Output the (x, y) coordinate of the center of the cell containing the given text.  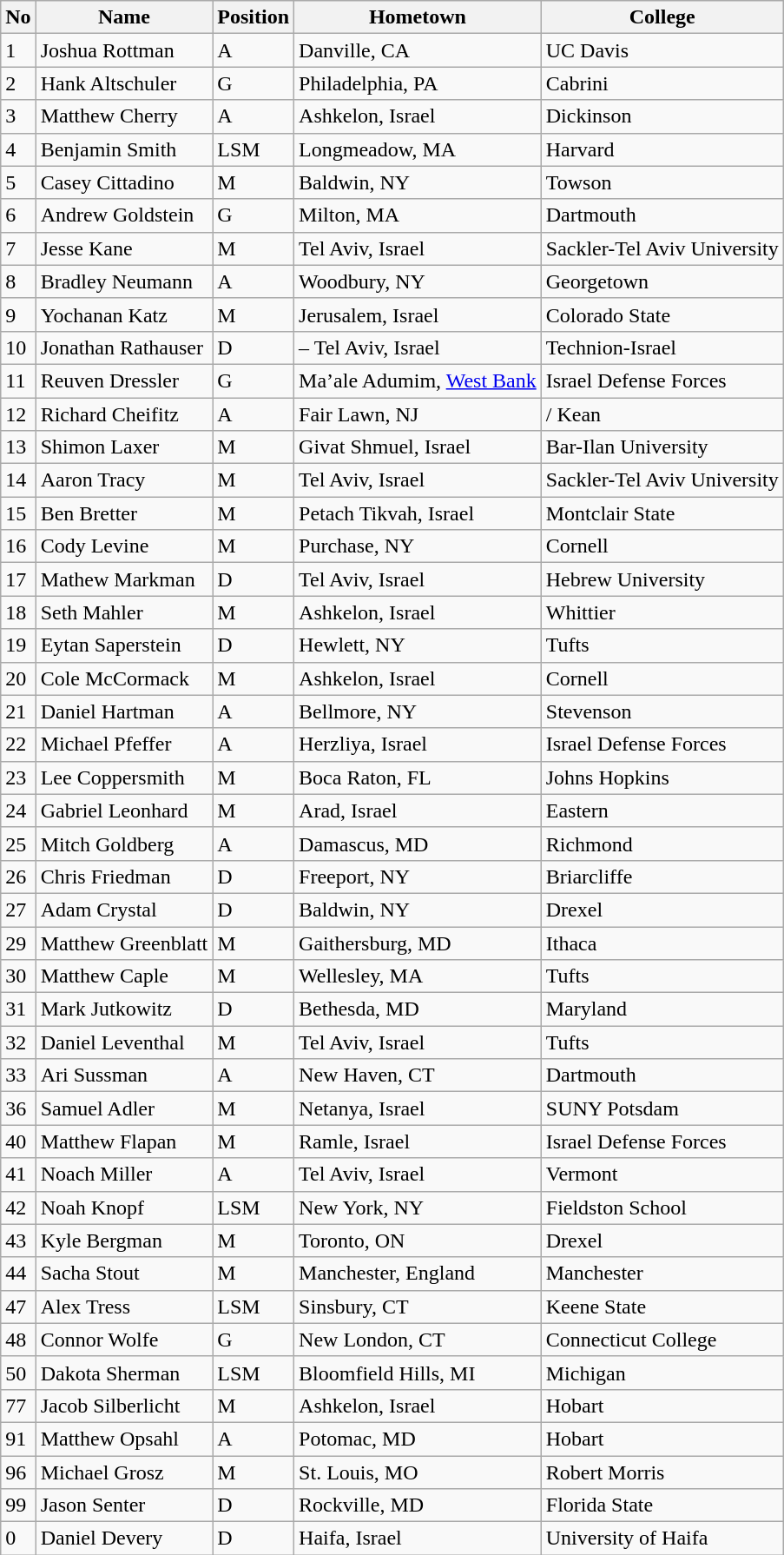
Casey Cittadino (124, 182)
Ramle, Israel (418, 1141)
Stevenson (662, 711)
Connor Wolfe (124, 1340)
30 (18, 976)
New York, NY (418, 1208)
42 (18, 1208)
Sinsbury, CT (418, 1307)
Boca Raton, FL (418, 777)
Colorado State (662, 314)
3 (18, 116)
1 (18, 50)
Name (124, 17)
Damascus, MD (418, 844)
Technion-Israel (662, 347)
Mitch Goldberg (124, 844)
Herzliya, Israel (418, 744)
New Haven, CT (418, 1075)
10 (18, 347)
27 (18, 910)
Bar-Ilan University (662, 447)
Harvard (662, 149)
Jesse Kane (124, 248)
11 (18, 380)
15 (18, 513)
Andrew Goldstein (124, 215)
Cabrini (662, 83)
43 (18, 1241)
Daniel Devery (124, 1538)
91 (18, 1439)
Purchase, NY (418, 546)
Lee Coppersmith (124, 777)
Jason Senter (124, 1505)
21 (18, 711)
Fair Lawn, NJ (418, 414)
47 (18, 1307)
Whittier (662, 612)
Briarcliffe (662, 877)
Matthew Greenblatt (124, 943)
Freeport, NY (418, 877)
Aaron Tracy (124, 480)
Reuven Dressler (124, 380)
Gabriel Leonhard (124, 811)
Michael Pfeffer (124, 744)
Robert Morris (662, 1472)
Cody Levine (124, 546)
Jerusalem, Israel (418, 314)
Longmeadow, MA (418, 149)
Haifa, Israel (418, 1538)
Noah Knopf (124, 1208)
29 (18, 943)
Toronto, ON (418, 1241)
Connecticut College (662, 1340)
19 (18, 645)
Bloomfield Hills, MI (418, 1373)
Richmond (662, 844)
Florida State (662, 1505)
5 (18, 182)
Philadelphia, PA (418, 83)
99 (18, 1505)
31 (18, 1009)
36 (18, 1108)
Dickinson (662, 116)
Petach Tikvah, Israel (418, 513)
College (662, 17)
Potomac, MD (418, 1439)
Noach Miller (124, 1175)
Samuel Adler (124, 1108)
23 (18, 777)
University of Haifa (662, 1538)
Georgetown (662, 281)
Wellesley, MA (418, 976)
8 (18, 281)
Chris Friedman (124, 877)
Jonathan Rathauser (124, 347)
Matthew Cherry (124, 116)
9 (18, 314)
4 (18, 149)
Hometown (418, 17)
Ithaca (662, 943)
Mark Jutkowitz (124, 1009)
Michigan (662, 1373)
Arad, Israel (418, 811)
No (18, 17)
Fieldston School (662, 1208)
Danville, CA (418, 50)
33 (18, 1075)
Rockville, MD (418, 1505)
Maryland (662, 1009)
Ari Sussman (124, 1075)
18 (18, 612)
Matthew Caple (124, 976)
Eastern (662, 811)
Matthew Flapan (124, 1141)
Daniel Hartman (124, 711)
Netanya, Israel (418, 1108)
44 (18, 1274)
Hewlett, NY (418, 645)
Gaithersburg, MD (418, 943)
Seth Mahler (124, 612)
Position (254, 17)
Eytan Saperstein (124, 645)
Johns Hopkins (662, 777)
Manchester, England (418, 1274)
48 (18, 1340)
Shimon Laxer (124, 447)
20 (18, 678)
32 (18, 1042)
Adam Crystal (124, 910)
14 (18, 480)
6 (18, 215)
SUNY Potsdam (662, 1108)
13 (18, 447)
Vermont (662, 1175)
16 (18, 546)
St. Louis, MO (418, 1472)
Hebrew University (662, 579)
Bradley Neumann (124, 281)
Milton, MA (418, 215)
New London, CT (418, 1340)
Benjamin Smith (124, 149)
2 (18, 83)
Keene State (662, 1307)
26 (18, 877)
41 (18, 1175)
Dakota Sherman (124, 1373)
12 (18, 414)
Woodbury, NY (418, 281)
77 (18, 1406)
Towson (662, 182)
Alex Tress (124, 1307)
Kyle Bergman (124, 1241)
24 (18, 811)
0 (18, 1538)
Michael Grosz (124, 1472)
Mathew Markman (124, 579)
96 (18, 1472)
Sacha Stout (124, 1274)
Hank Altschuler (124, 83)
Ben Bretter (124, 513)
Jacob Silberlicht (124, 1406)
50 (18, 1373)
Givat Shmuel, Israel (418, 447)
Matthew Opsahl (124, 1439)
UC Davis (662, 50)
40 (18, 1141)
7 (18, 248)
25 (18, 844)
Cole McCormack (124, 678)
Joshua Rottman (124, 50)
17 (18, 579)
Richard Cheifitz (124, 414)
/ Kean (662, 414)
22 (18, 744)
– Tel Aviv, Israel (418, 347)
Bethesda, MD (418, 1009)
Ma’ale Adumim, West Bank (418, 380)
Montclair State (662, 513)
Daniel Leventhal (124, 1042)
Bellmore, NY (418, 711)
Manchester (662, 1274)
Yochanan Katz (124, 314)
